Locate the cell with the specified text and output its (X, Y) center coordinate. 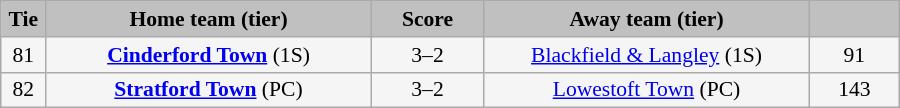
Cinderford Town (1S) (209, 55)
81 (24, 55)
Lowestoft Town (PC) (647, 90)
Home team (tier) (209, 19)
Score (427, 19)
Blackfield & Langley (1S) (647, 55)
Tie (24, 19)
143 (854, 90)
82 (24, 90)
91 (854, 55)
Away team (tier) (647, 19)
Stratford Town (PC) (209, 90)
